From the cell containing the given text, extract its center point as [x, y] coordinate. 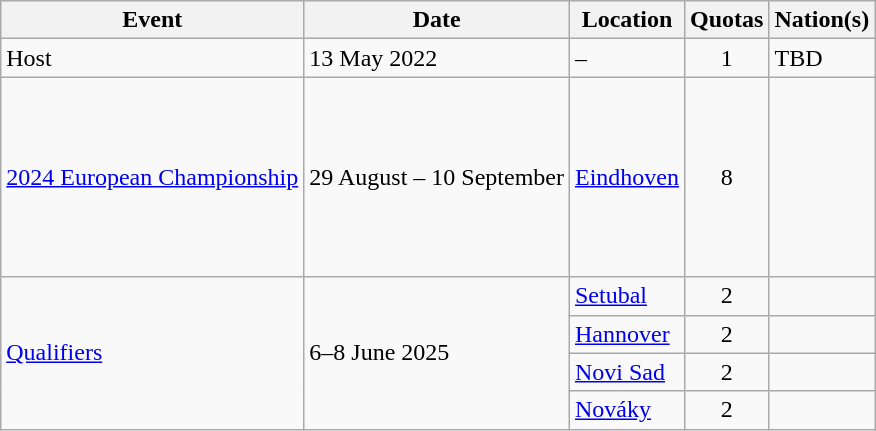
Eindhoven [626, 177]
– [626, 58]
Nation(s) [822, 20]
Host [152, 58]
Setubal [626, 296]
Novi Sad [626, 372]
2024 European Championship [152, 177]
8 [727, 177]
1 [727, 58]
13 May 2022 [437, 58]
Location [626, 20]
Qualifiers [152, 353]
Hannover [626, 334]
Event [152, 20]
Nováky [626, 410]
TBD [822, 58]
Quotas [727, 20]
6–8 June 2025 [437, 353]
29 August – 10 September [437, 177]
Date [437, 20]
